Scan for the cell matching the given text and deliver its [X, Y] coordinate at center. 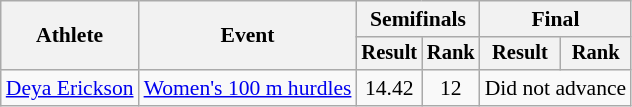
14.42 [389, 88]
Event [248, 36]
Final [556, 19]
12 [451, 88]
Did not advance [556, 88]
Semifinals [418, 19]
Athlete [70, 36]
Women's 100 m hurdles [248, 88]
Deya Erickson [70, 88]
